Locate the cell with the specified text and output its [X, Y] center coordinate. 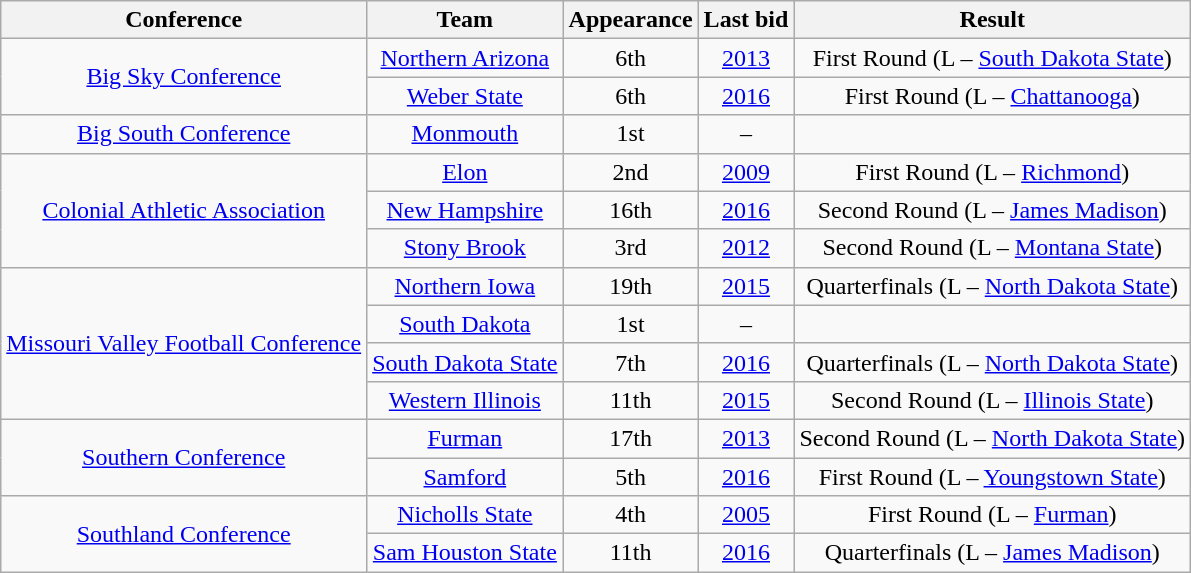
South Dakota [465, 324]
3rd [630, 248]
4th [630, 515]
Big South Conference [184, 134]
Conference [184, 20]
Southland Conference [184, 534]
17th [630, 438]
Nicholls State [465, 515]
First Round (L – Richmond) [992, 172]
First Round (L – South Dakota State) [992, 58]
2009 [746, 172]
Appearance [630, 20]
Northern Arizona [465, 58]
Elon [465, 172]
2nd [630, 172]
Big Sky Conference [184, 77]
New Hampshire [465, 210]
Quarterfinals (L – James Madison) [992, 553]
Result [992, 20]
Samford [465, 477]
19th [630, 286]
Western Illinois [465, 400]
First Round (L – Youngstown State) [992, 477]
2012 [746, 248]
Second Round (L – Montana State) [992, 248]
7th [630, 362]
Second Round (L – James Madison) [992, 210]
5th [630, 477]
Last bid [746, 20]
Colonial Athletic Association [184, 210]
Second Round (L – North Dakota State) [992, 438]
Missouri Valley Football Conference [184, 343]
Team [465, 20]
16th [630, 210]
Northern Iowa [465, 286]
Southern Conference [184, 457]
First Round (L – Furman) [992, 515]
Monmouth [465, 134]
2005 [746, 515]
Stony Brook [465, 248]
South Dakota State [465, 362]
Sam Houston State [465, 553]
Second Round (L – Illinois State) [992, 400]
Weber State [465, 96]
Furman [465, 438]
First Round (L – Chattanooga) [992, 96]
